Provide the (x, y) coordinate of the cell's center where the given text is located.  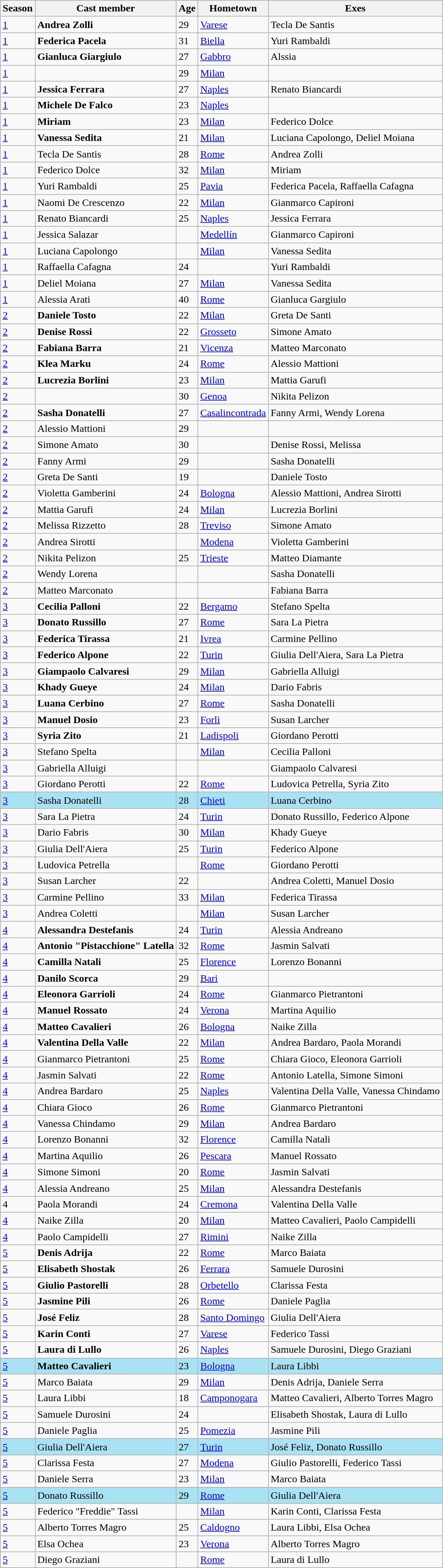
Federica Pacela, Raffaella Cafagna (355, 186)
Pescara (233, 1156)
Raffaella Cafagna (105, 267)
Bari (233, 978)
Treviso (233, 526)
Ludovica Petrella (105, 865)
Andrea Coletti, Manuel Dosio (355, 881)
Karin Conti, Clarissa Festa (355, 1512)
33 (187, 897)
19 (187, 477)
Elisabeth Shostak (105, 1269)
Ferrara (233, 1269)
Denise Rossi (105, 332)
Bergamo (233, 606)
Eleonora Garrioli (105, 994)
18 (187, 1398)
Andrea Sirotti (105, 542)
Paolo Campidelli (105, 1237)
Samuele Durosini, Diego Graziani (355, 1350)
Trieste (233, 558)
Vicenza (233, 348)
Ladispoli (233, 736)
Ivrea (233, 639)
Age (187, 8)
José Feliz, Donato Russillo (355, 1447)
Elisabeth Shostak, Laura di Lullo (355, 1414)
Chiara Gioco (105, 1107)
Klea Marku (105, 364)
31 (187, 41)
Medellín (233, 235)
Gianluca Gargiulo (355, 299)
Antonio "Pistacchione" Latella (105, 946)
Forlì (233, 720)
Fanny Armi (105, 461)
Fanny Armi, Wendy Lorena (355, 412)
Alssia (355, 57)
Federico "Freddie" Tassi (105, 1512)
Camponogara (233, 1398)
Federica Pacela (105, 41)
Gabbro (233, 57)
Pomezia (233, 1430)
Danilo Scorca (105, 978)
Matteo Diamante (355, 558)
Laura Libbi, Elsa Ochea (355, 1528)
Ludovica Petrella, Syria Zito (355, 784)
Cast member (105, 8)
Gianluca Giargiulo (105, 57)
40 (187, 299)
Daniele Serra (105, 1479)
Caldogno (233, 1528)
Jessica Salazar (105, 235)
Diego Graziani (105, 1560)
Syria Zito (105, 736)
Denis Adrija, Daniele Serra (355, 1382)
Andrea Bardaro, Paola Morandi (355, 1043)
Pavia (233, 186)
José Feliz (105, 1317)
Giulio Pastorelli (105, 1285)
Valentina Della Valle, Vanessa Chindamo (355, 1091)
Karin Conti (105, 1334)
Michele De Falco (105, 105)
Luciana Capolongo, Deliel Moiana (355, 138)
Matteo Cavalieri, Paolo Campidelli (355, 1220)
Denis Adrija (105, 1253)
Orbetello (233, 1285)
Casalincontrada (233, 412)
Giulia Dell'Aiera, Sara La Pietra (355, 655)
Hometown (233, 8)
Luciana Capolongo (105, 251)
Genoa (233, 396)
Cremona (233, 1204)
Grosseto (233, 332)
Wendy Lorena (105, 574)
Denise Rossi, Melissa (355, 445)
Melissa Rizzetto (105, 526)
Alessia Arati (105, 299)
Deliel Moiana (105, 283)
Chieti (233, 800)
Federico Tassi (355, 1334)
Rimini (233, 1237)
Season (18, 8)
Elsa Ochea (105, 1544)
Matteo Cavalieri, Alberto Torres Magro (355, 1398)
Paola Morandi (105, 1204)
Andrea Coletti (105, 913)
Naomi De Crescenzo (105, 203)
Chiara Gioco, Eleonora Garrioli (355, 1059)
Biella (233, 41)
Manuel Dosio (105, 720)
Alessio Mattioni, Andrea Sirotti (355, 493)
Giulio Pastorelli, Federico Tassi (355, 1463)
Simone Simoni (105, 1172)
Santo Domingo (233, 1317)
Exes (355, 8)
Antonio Latella, Simone Simoni (355, 1075)
Donato Russillo, Federico Alpone (355, 816)
Vanessa Chindamo (105, 1123)
